Return [X, Y] of the center of cell containing provided text 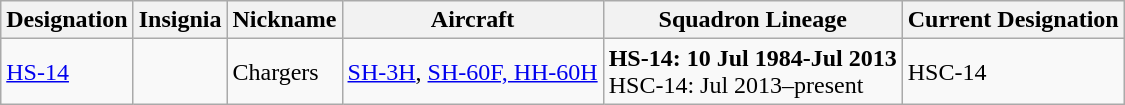
Designation [67, 20]
SH-3H, SH-60F, HH-60H [472, 72]
Squadron Lineage [752, 20]
Insignia [180, 20]
Aircraft [472, 20]
HS-14: 10 Jul 1984-Jul 2013HSC-14: Jul 2013–present [752, 72]
Nickname [284, 20]
HSC-14 [1013, 72]
Current Designation [1013, 20]
Chargers [284, 72]
HS-14 [67, 72]
